Detect which cell encompasses the target text, then output its [x, y] center coordinate. 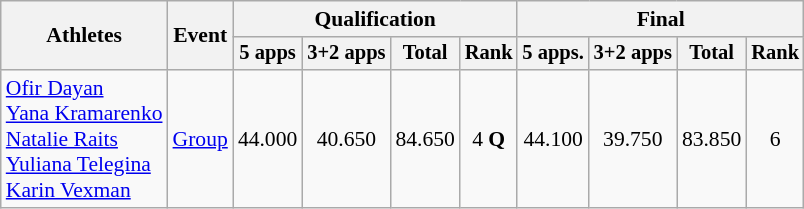
39.750 [633, 139]
Group [200, 139]
5 apps [268, 54]
83.850 [712, 139]
Qualification [376, 19]
5 apps. [552, 54]
44.100 [552, 139]
Final [660, 19]
Athletes [84, 36]
Event [200, 36]
Ofir DayanYana KramarenkoNatalie RaitsYuliana TeleginaKarin Vexman [84, 139]
40.650 [346, 139]
4 Q [489, 139]
44.000 [268, 139]
6 [775, 139]
84.650 [424, 139]
